For the text-containing cell, return its midpoint in [x, y] coordinate format. 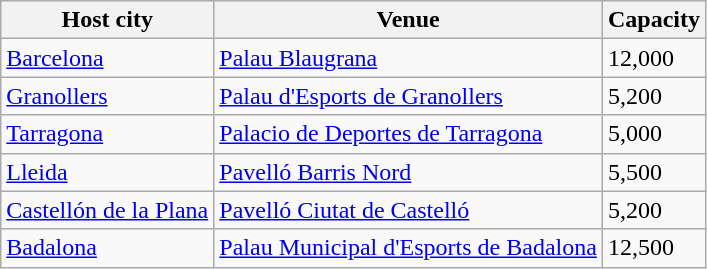
Palau Municipal d'Esports de Badalona [408, 248]
5,500 [654, 172]
12,500 [654, 248]
Pavelló Ciutat de Castelló [408, 210]
Host city [108, 20]
Capacity [654, 20]
12,000 [654, 58]
Pavelló Barris Nord [408, 172]
Venue [408, 20]
Castellón de la Plana [108, 210]
Barcelona [108, 58]
Palau d'Esports de Granollers [408, 96]
5,000 [654, 134]
Granollers [108, 96]
Tarragona [108, 134]
Lleida [108, 172]
Palau Blaugrana [408, 58]
Badalona [108, 248]
Palacio de Deportes de Tarragona [408, 134]
